For the text-containing cell, return its midpoint in (X, Y) coordinate format. 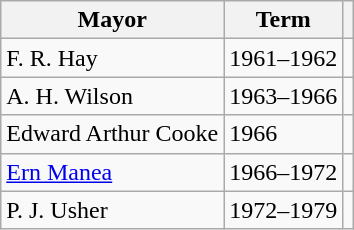
Ern Manea (112, 172)
1972–1979 (284, 210)
Mayor (112, 20)
P. J. Usher (112, 210)
Term (284, 20)
F. R. Hay (112, 58)
1961–1962 (284, 58)
1963–1966 (284, 96)
A. H. Wilson (112, 96)
Edward Arthur Cooke (112, 134)
1966–1972 (284, 172)
1966 (284, 134)
